Output the [X, Y] coordinate of the center of the cell containing the given text.  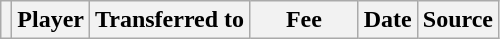
Date [388, 20]
Transferred to [170, 20]
Source [458, 20]
Player [51, 20]
Fee [304, 20]
